Return [X, Y] of the center of cell containing provided text 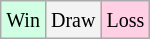
Draw [72, 20]
Loss [126, 20]
Win [24, 20]
